Scan for the cell matching the given text and deliver its [x, y] coordinate at center. 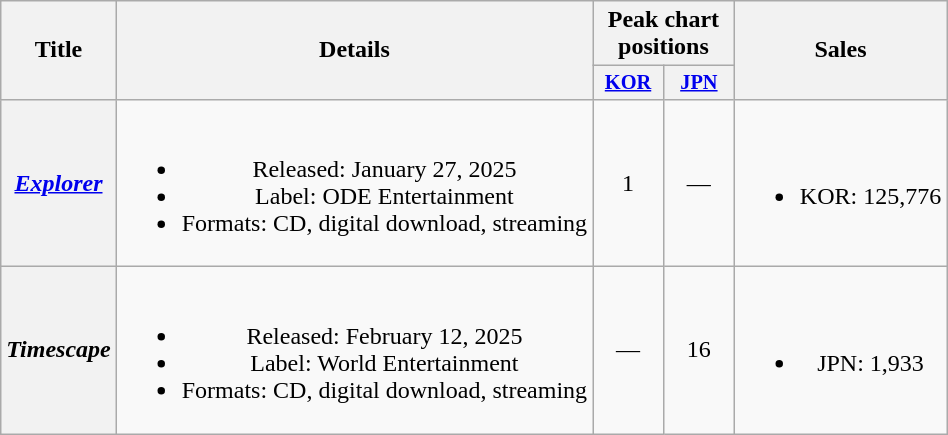
Sales [840, 50]
KOR [628, 83]
JPN: 1,933 [840, 350]
Released: January 27, 2025Label: ODE EntertainmentFormats: CD, digital download, streaming [354, 182]
Peak chart positions [664, 34]
Title [58, 50]
16 [698, 350]
Released: February 12, 2025Label: World EntertainmentFormats: CD, digital download, streaming [354, 350]
1 [628, 182]
KOR: 125,776 [840, 182]
JPN [698, 83]
Details [354, 50]
Explorer [58, 182]
Timescape [58, 350]
